Extract the (X, Y) coordinate from the center of the cell holding the provided text.  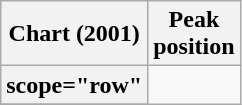
Peakposition (194, 34)
Chart (2001) (74, 34)
scope="row" (74, 85)
